Capture the cell that displays the provided text and extract its (X, Y) central coordinate. 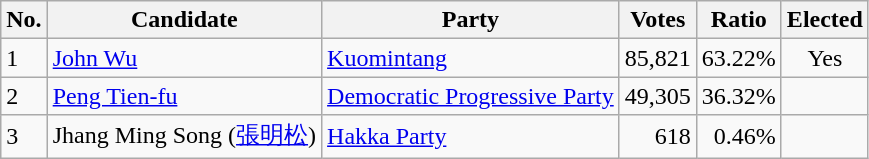
85,821 (658, 58)
Votes (658, 20)
Yes (824, 58)
Elected (824, 20)
Ratio (738, 20)
618 (658, 136)
Kuomintang (471, 58)
0.46% (738, 136)
63.22% (738, 58)
Peng Tien-fu (184, 96)
No. (24, 20)
2 (24, 96)
Candidate (184, 20)
36.32% (738, 96)
John Wu (184, 58)
Hakka Party (471, 136)
Democratic Progressive Party (471, 96)
1 (24, 58)
3 (24, 136)
49,305 (658, 96)
Jhang Ming Song (張明松) (184, 136)
Party (471, 20)
